Provide the [X, Y] coordinate of the cell's center where the given text is located.  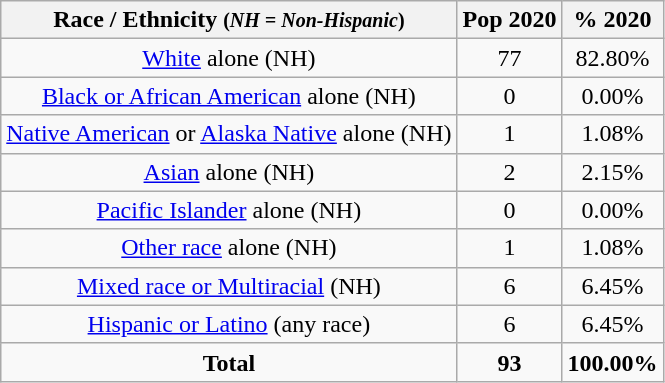
Other race alone (NH) [229, 248]
% 2020 [612, 20]
Pop 2020 [510, 20]
Black or African American alone (NH) [229, 96]
White alone (NH) [229, 58]
Native American or Alaska Native alone (NH) [229, 134]
Race / Ethnicity (NH = Non-Hispanic) [229, 20]
100.00% [612, 362]
Asian alone (NH) [229, 172]
2.15% [612, 172]
Hispanic or Latino (any race) [229, 324]
2 [510, 172]
93 [510, 362]
77 [510, 58]
Total [229, 362]
Mixed race or Multiracial (NH) [229, 286]
82.80% [612, 58]
Pacific Islander alone (NH) [229, 210]
